Output the (x, y) coordinate of the center of the cell containing the given text.  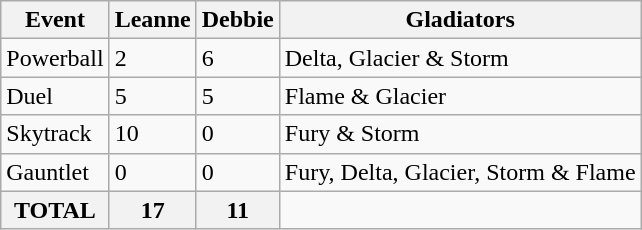
Leanne (152, 20)
10 (152, 134)
2 (152, 58)
11 (238, 210)
6 (238, 58)
Fury & Storm (460, 134)
Fury, Delta, Glacier, Storm & Flame (460, 172)
Skytrack (55, 134)
17 (152, 210)
Event (55, 20)
Powerball (55, 58)
Gladiators (460, 20)
Flame & Glacier (460, 96)
Gauntlet (55, 172)
Delta, Glacier & Storm (460, 58)
TOTAL (55, 210)
Duel (55, 96)
Debbie (238, 20)
